For the text-containing cell, return its midpoint in (x, y) coordinate format. 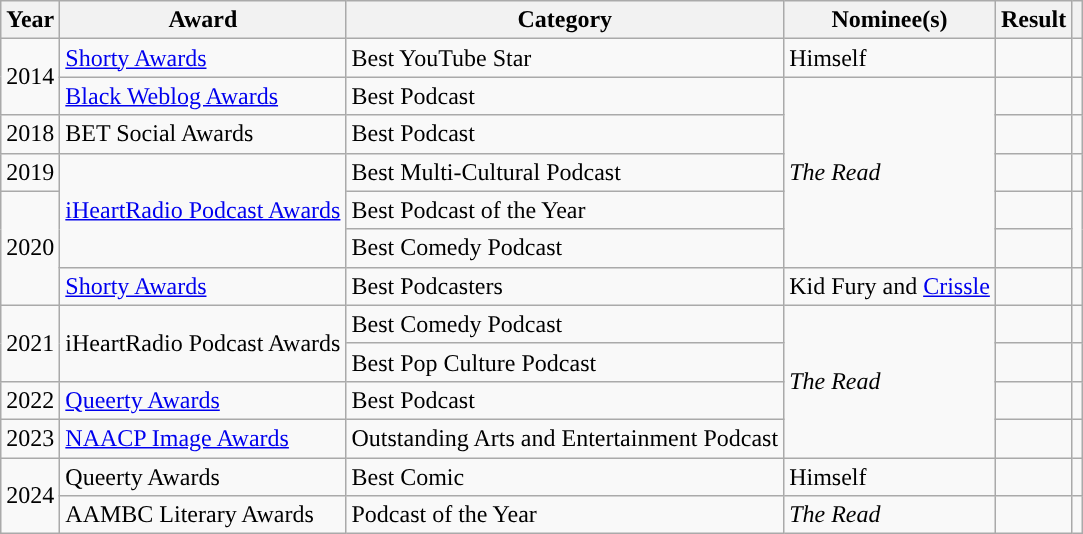
Best YouTube Star (565, 58)
2024 (30, 496)
Result (1033, 20)
Category (565, 20)
2020 (30, 248)
AAMBC Literary Awards (203, 515)
Kid Fury and Crissle (890, 286)
Nominee(s) (890, 20)
Award (203, 20)
Best Multi-Cultural Podcast (565, 172)
2021 (30, 343)
2022 (30, 400)
Best Podcasters (565, 286)
2019 (30, 172)
BET Social Awards (203, 134)
2018 (30, 134)
Year (30, 20)
NAACP Image Awards (203, 438)
Best Comic (565, 477)
Best Pop Culture Podcast (565, 362)
Podcast of the Year (565, 515)
2014 (30, 77)
Outstanding Arts and Entertainment Podcast (565, 438)
2023 (30, 438)
Best Podcast of the Year (565, 210)
Black Weblog Awards (203, 96)
